Identify which cell holds the provided text, then report its [X, Y] central coordinate. 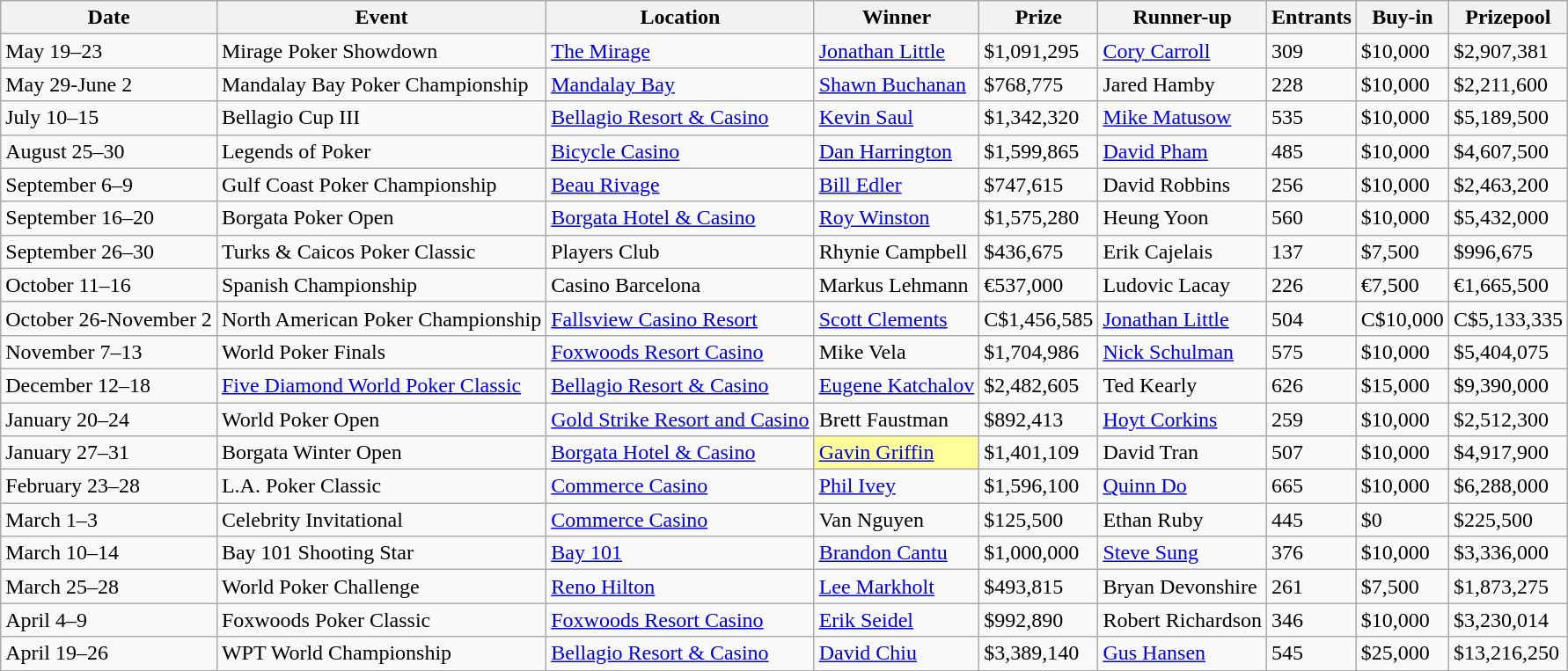
North American Poker Championship [381, 318]
Prize [1038, 18]
Gus Hansen [1183, 653]
256 [1312, 185]
137 [1312, 252]
$493,815 [1038, 587]
Bay 101 Shooting Star [381, 553]
$2,482,605 [1038, 385]
Lee Markholt [897, 587]
Celebrity Invitational [381, 520]
346 [1312, 620]
228 [1312, 84]
$3,336,000 [1508, 553]
Rhynie Campbell [897, 252]
David Tran [1183, 453]
$4,917,900 [1508, 453]
$15,000 [1403, 385]
Ethan Ruby [1183, 520]
Brett Faustman [897, 419]
376 [1312, 553]
Jared Hamby [1183, 84]
Ted Kearly [1183, 385]
Nick Schulman [1183, 352]
545 [1312, 653]
Gulf Coast Poker Championship [381, 185]
Roy Winston [897, 218]
$13,216,250 [1508, 653]
$2,463,200 [1508, 185]
€1,665,500 [1508, 285]
Turks & Caicos Poker Classic [381, 252]
Beau Rivage [680, 185]
August 25–30 [109, 151]
Shawn Buchanan [897, 84]
$436,675 [1038, 252]
Prizepool [1508, 18]
Mirage Poker Showdown [381, 51]
$996,675 [1508, 252]
Entrants [1312, 18]
$3,389,140 [1038, 653]
October 26-November 2 [109, 318]
Heung Yoon [1183, 218]
$1,596,100 [1038, 486]
$2,211,600 [1508, 84]
$1,000,000 [1038, 553]
Mandalay Bay Poker Championship [381, 84]
Bryan Devonshire [1183, 587]
Fallsview Casino Resort [680, 318]
Cory Carroll [1183, 51]
Dan Harrington [897, 151]
$1,342,320 [1038, 118]
$5,189,500 [1508, 118]
Gavin Griffin [897, 453]
Five Diamond World Poker Classic [381, 385]
626 [1312, 385]
Erik Cajelais [1183, 252]
April 4–9 [109, 620]
Brandon Cantu [897, 553]
507 [1312, 453]
The Mirage [680, 51]
March 10–14 [109, 553]
$1,091,295 [1038, 51]
C$5,133,335 [1508, 318]
May 19–23 [109, 51]
Players Club [680, 252]
September 6–9 [109, 185]
Date [109, 18]
560 [1312, 218]
World Poker Finals [381, 352]
Casino Barcelona [680, 285]
January 20–24 [109, 419]
$1,704,986 [1038, 352]
504 [1312, 318]
Bicycle Casino [680, 151]
Ludovic Lacay [1183, 285]
Eugene Katchalov [897, 385]
Runner-up [1183, 18]
$5,432,000 [1508, 218]
World Poker Open [381, 419]
$9,390,000 [1508, 385]
$25,000 [1403, 653]
575 [1312, 352]
$1,401,109 [1038, 453]
$768,775 [1038, 84]
$3,230,014 [1508, 620]
261 [1312, 587]
Steve Sung [1183, 553]
Foxwoods Poker Classic [381, 620]
March 1–3 [109, 520]
September 26–30 [109, 252]
Scott Clements [897, 318]
David Robbins [1183, 185]
May 29-June 2 [109, 84]
Reno Hilton [680, 587]
$747,615 [1038, 185]
L.A. Poker Classic [381, 486]
WPT World Championship [381, 653]
Kevin Saul [897, 118]
Mike Matusow [1183, 118]
David Chiu [897, 653]
C$10,000 [1403, 318]
Erik Seidel [897, 620]
$892,413 [1038, 419]
April 19–26 [109, 653]
World Poker Challenge [381, 587]
David Pham [1183, 151]
$125,500 [1038, 520]
485 [1312, 151]
July 10–15 [109, 118]
$1,575,280 [1038, 218]
Phil Ivey [897, 486]
$1,873,275 [1508, 587]
March 25–28 [109, 587]
309 [1312, 51]
226 [1312, 285]
Quinn Do [1183, 486]
Mandalay Bay [680, 84]
445 [1312, 520]
Robert Richardson [1183, 620]
Event [381, 18]
January 27–31 [109, 453]
Buy-in [1403, 18]
Hoyt Corkins [1183, 419]
$2,512,300 [1508, 419]
Van Nguyen [897, 520]
$5,404,075 [1508, 352]
Bill Edler [897, 185]
November 7–13 [109, 352]
535 [1312, 118]
C$1,456,585 [1038, 318]
Bay 101 [680, 553]
December 12–18 [109, 385]
Gold Strike Resort and Casino [680, 419]
Winner [897, 18]
September 16–20 [109, 218]
$2,907,381 [1508, 51]
Spanish Championship [381, 285]
$4,607,500 [1508, 151]
€7,500 [1403, 285]
Legends of Poker [381, 151]
October 11–16 [109, 285]
Bellagio Cup III [381, 118]
$225,500 [1508, 520]
665 [1312, 486]
Mike Vela [897, 352]
Borgata Poker Open [381, 218]
$0 [1403, 520]
$1,599,865 [1038, 151]
Markus Lehmann [897, 285]
259 [1312, 419]
Borgata Winter Open [381, 453]
February 23–28 [109, 486]
Location [680, 18]
$992,890 [1038, 620]
$6,288,000 [1508, 486]
€537,000 [1038, 285]
